Determine the (X, Y) coordinate at the center of the cell enclosing the given text.  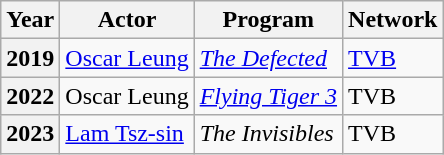
The Invisibles (268, 134)
2023 (30, 134)
Actor (127, 20)
The Defected (268, 58)
2022 (30, 96)
Network (393, 20)
Lam Tsz-sin (127, 134)
2019 (30, 58)
Flying Tiger 3 (268, 96)
Program (268, 20)
Year (30, 20)
